Locate the cell with the specified text and output its [X, Y] center coordinate. 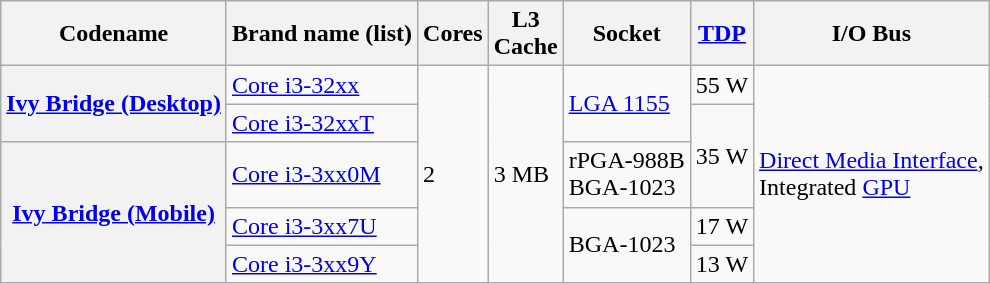
Cores [454, 34]
Core i3-3xx7U [322, 226]
Codename [114, 34]
I/O Bus [872, 34]
Core i3-3xx0M [322, 174]
55 W [722, 85]
Core i3-32xxT [322, 123]
TDP [722, 34]
Ivy Bridge (Mobile) [114, 212]
Socket [626, 34]
2 [454, 174]
Ivy Bridge (Desktop) [114, 104]
Core i3-32xx [322, 85]
BGA-1023 [626, 245]
Direct Media Interface,Integrated GPU [872, 174]
17 W [722, 226]
L3Cache [526, 34]
LGA 1155 [626, 104]
Brand name (list) [322, 34]
rPGA-988BBGA-1023 [626, 174]
Core i3-3xx9Y [322, 264]
35 W [722, 156]
3 MB [526, 174]
13 W [722, 264]
